Return [X, Y] of the center of cell containing provided text 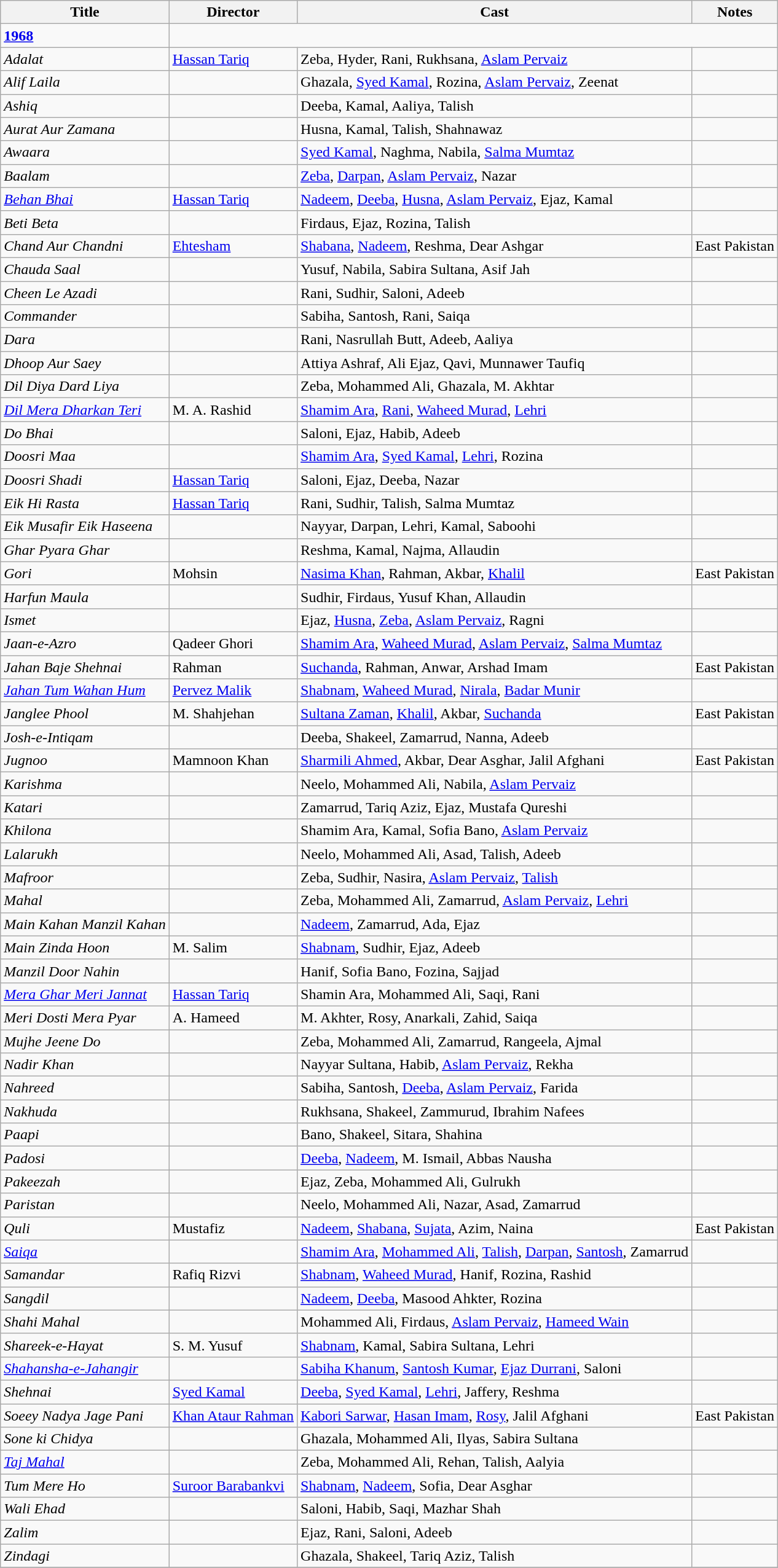
Nayyar, Darpan, Lehri, Kamal, Saboohi [495, 527]
Sone ki Chidya [85, 1439]
Saloni, Ejaz, Deeba, Nazar [495, 480]
Zeba, Darpan, Aslam Pervaiz, Nazar [495, 176]
Shabnam, Waheed Murad, Nirala, Badar Munir [495, 691]
Beti Beta [85, 222]
Commander [85, 316]
Dil Diya Dard Liya [85, 386]
Shabnam, Nadeem, Sofia, Dear Asghar [495, 1486]
Taj Mahal [85, 1462]
Zeba, Mohammed Ali, Zamarrud, Aslam Pervaiz, Lehri [495, 901]
Samandar [85, 1275]
Shamim Ara, Rani, Waheed Murad, Lehri [495, 410]
Syed Kamal, Naghma, Nabila, Salma Mumtaz [495, 152]
Nayyar Sultana, Habib, Aslam Pervaiz, Rekha [495, 1065]
Nakhuda [85, 1111]
S. M. Yusuf [233, 1345]
Lalarukh [85, 854]
Ejaz, Rani, Saloni, Adeeb [495, 1532]
Jaan-e-Azro [85, 643]
Qadeer Ghori [233, 643]
Eik Musafir Eik Haseena [85, 527]
Sharmili Ahmed, Akbar, Dear Asghar, Jalil Afghani [495, 761]
Neelo, Mohammed Ali, Asad, Talish, Adeeb [495, 854]
Janglee Phool [85, 714]
Jahan Baje Shehnai [85, 667]
Shabana, Nadeem, Reshma, Dear Ashgar [495, 246]
Paapi [85, 1135]
Nadeem, Shabana, Sujata, Azim, Naina [495, 1228]
Mohsin [233, 573]
Doosri Shadi [85, 480]
Sabiha Khanum, Santosh Kumar, Ejaz Durrani, Saloni [495, 1368]
Shahansha-e-Jahangir [85, 1368]
Sangdil [85, 1298]
Nahreed [85, 1088]
Dara [85, 340]
Mohammed Ali, Firdaus, Aslam Pervaiz, Hameed Wain [495, 1322]
Sultana Zaman, Khalil, Akbar, Suchanda [495, 714]
Aurat Aur Zamana [85, 129]
Attiya Ashraf, Ali Ejaz, Qavi, Munnawer Taufiq [495, 363]
Ghazala, Shakeel, Tariq Aziz, Talish [495, 1556]
Soeey Nadya Jage Pani [85, 1415]
Main Zinda Hoon [85, 947]
Behan Bhai [85, 199]
M. Shahjehan [233, 714]
Shareek-e-Hayat [85, 1345]
Do Bhai [85, 433]
Mustafiz [233, 1228]
Hanif, Sofia Bano, Fozina, Sajjad [495, 971]
Alif Laila [85, 82]
Neelo, Mohammed Ali, Nazar, Asad, Zamarrud [495, 1205]
Zeba, Mohammed Ali, Zamarrud, Rangeela, Ajmal [495, 1041]
Eik Hi Rasta [85, 503]
Chauda Saal [85, 269]
Shamin Ara, Mohammed Ali, Saqi, Rani [495, 994]
Ehtesham [233, 246]
Ejaz, Zeba, Mohammed Ali, Gulrukh [495, 1182]
Suroor Barabankvi [233, 1486]
Rahman [233, 667]
Neelo, Mohammed Ali, Nabila, Aslam Pervaiz [495, 784]
Deeba, Syed Kamal, Lehri, Jaffery, Reshma [495, 1392]
Ghazala, Syed Kamal, Rozina, Aslam Pervaiz, Zeenat [495, 82]
Shabnam, Sudhir, Ejaz, Adeeb [495, 947]
Ejaz, Husna, Zeba, Aslam Pervaiz, Ragni [495, 620]
Syed Kamal [233, 1392]
Zeba, Mohammed Ali, Ghazala, M. Akhtar [495, 386]
Rani, Sudhir, Saloni, Adeeb [495, 293]
Sabiha, Santosh, Deeba, Aslam Pervaiz, Farida [495, 1088]
Katari [85, 807]
Reshma, Kamal, Najma, Allaudin [495, 550]
Adalat [85, 59]
Mahal [85, 901]
1968 [85, 36]
Saiqa [85, 1252]
Paristan [85, 1205]
Deeba, Shakeel, Zamarrud, Nanna, Adeeb [495, 737]
Dhoop Aur Saey [85, 363]
Nasima Khan, Rahman, Akbar, Khalil [495, 573]
Ismet [85, 620]
Zeba, Mohammed Ali, Rehan, Talish, Aalyia [495, 1462]
Cast [495, 12]
Zeba, Sudhir, Nasira, Aslam Pervaiz, Talish [495, 877]
Nadeem, Deeba, Masood Ahkter, Rozina [495, 1298]
Doosri Maa [85, 457]
Shamim Ara, Syed Kamal, Lehri, Rozina [495, 457]
Zindagi [85, 1556]
Sabiha, Santosh, Rani, Saiqa [495, 316]
Manzil Door Nahin [85, 971]
Rani, Sudhir, Talish, Salma Mumtaz [495, 503]
Zalim [85, 1532]
M. Akhter, Rosy, Anarkali, Zahid, Saiqa [495, 1017]
Rukhsana, Shakeel, Zammurud, Ibrahim Nafees [495, 1111]
Shabnam, Kamal, Sabira Sultana, Lehri [495, 1345]
Padosi [85, 1158]
M. Salim [233, 947]
Shamim Ara, Mohammed Ali, Talish, Darpan, Santosh, Zamarrud [495, 1252]
Harfun Maula [85, 597]
Saloni, Habib, Saqi, Mazhar Shah [495, 1509]
Quli [85, 1228]
Notes [735, 12]
Rafiq Rizvi [233, 1275]
Saloni, Ejaz, Habib, Adeeb [495, 433]
Zamarrud, Tariq Aziz, Ejaz, Mustafa Qureshi [495, 807]
Mafroor [85, 877]
Mamnoon Khan [233, 761]
Shamim Ara, Kamal, Sofia Bano, Aslam Pervaiz [495, 831]
Wali Ehad [85, 1509]
Jahan Tum Wahan Hum [85, 691]
Chand Aur Chandni [85, 246]
Josh-e-Intiqam [85, 737]
A. Hameed [233, 1017]
Ghar Pyara Ghar [85, 550]
Mujhe Jeene Do [85, 1041]
Pakeezah [85, 1182]
Cheen Le Azadi [85, 293]
Main Kahan Manzil Kahan [85, 924]
Shehnai [85, 1392]
Dil Mera Dharkan Teri [85, 410]
Mera Ghar Meri Jannat [85, 994]
Nadir Khan [85, 1065]
Ghazala, Mohammed Ali, Ilyas, Sabira Sultana [495, 1439]
Zeba, Hyder, Rani, Rukhsana, Aslam Pervaiz [495, 59]
M. A. Rashid [233, 410]
Baalam [85, 176]
Deeba, Kamal, Aaliya, Talish [495, 106]
Title [85, 12]
Jugnoo [85, 761]
Meri Dosti Mera Pyar [85, 1017]
Nadeem, Zamarrud, Ada, Ejaz [495, 924]
Rani, Nasrullah Butt, Adeeb, Aaliya [495, 340]
Tum Mere Ho [85, 1486]
Suchanda, Rahman, Anwar, Arshad Imam [495, 667]
Kabori Sarwar, Hasan Imam, Rosy, Jalil Afghani [495, 1415]
Pervez Malik [233, 691]
Shabnam, Waheed Murad, Hanif, Rozina, Rashid [495, 1275]
Bano, Shakeel, Sitara, Shahina [495, 1135]
Firdaus, Ejaz, Rozina, Talish [495, 222]
Ashiq [85, 106]
Yusuf, Nabila, Sabira Sultana, Asif Jah [495, 269]
Shahi Mahal [85, 1322]
Gori [85, 573]
Khan Ataur Rahman [233, 1415]
Director [233, 12]
Sudhir, Firdaus, Yusuf Khan, Allaudin [495, 597]
Deeba, Nadeem, M. Ismail, Abbas Nausha [495, 1158]
Awaara [85, 152]
Nadeem, Deeba, Husna, Aslam Pervaiz, Ejaz, Kamal [495, 199]
Husna, Kamal, Talish, Shahnawaz [495, 129]
Karishma [85, 784]
Khilona [85, 831]
Shamim Ara, Waheed Murad, Aslam Pervaiz, Salma Mumtaz [495, 643]
